Return [X, Y] of the center of cell containing provided text 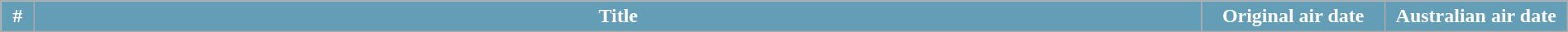
# [18, 16]
Australian air date [1475, 16]
Title [619, 16]
Original air date [1293, 16]
